Extract the [X, Y] coordinate from the center of the cell holding the provided text.  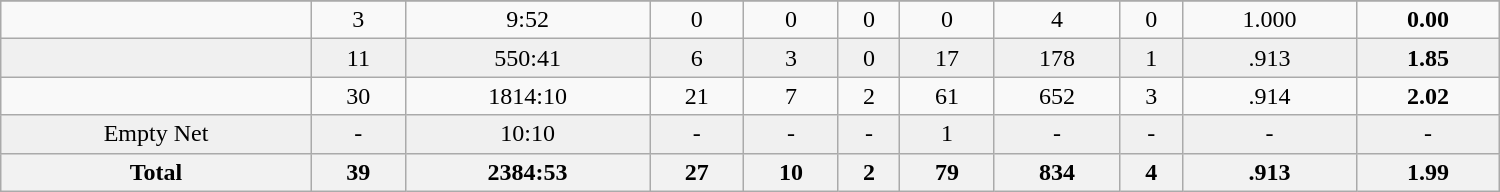
21 [697, 96]
1814:10 [527, 96]
550:41 [527, 58]
6 [697, 58]
10:10 [527, 134]
834 [1057, 172]
27 [697, 172]
Empty Net [156, 134]
2.02 [1428, 96]
1.99 [1428, 172]
30 [358, 96]
9:52 [527, 20]
1.85 [1428, 58]
2384:53 [527, 172]
Total [156, 172]
652 [1057, 96]
7 [791, 96]
.914 [1270, 96]
39 [358, 172]
0.00 [1428, 20]
1.000 [1270, 20]
79 [947, 172]
61 [947, 96]
11 [358, 58]
178 [1057, 58]
17 [947, 58]
10 [791, 172]
